Detect which cell encompasses the target text, then output its (X, Y) center coordinate. 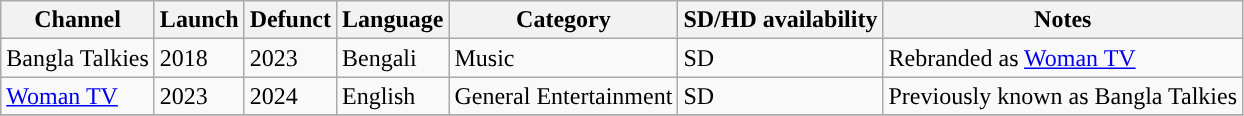
Language (392, 20)
English (392, 96)
General Entertainment (564, 96)
Category (564, 20)
Channel (78, 20)
Bengali (392, 58)
Music (564, 58)
Woman TV (78, 96)
Notes (1063, 20)
Launch (199, 20)
Rebranded as Woman TV (1063, 58)
SD/HD availability (780, 20)
Bangla Talkies (78, 58)
Defunct (290, 20)
2024 (290, 96)
2018 (199, 58)
Previously known as Bangla Talkies (1063, 96)
